Output the [x, y] coordinate of the center of the cell containing the given text.  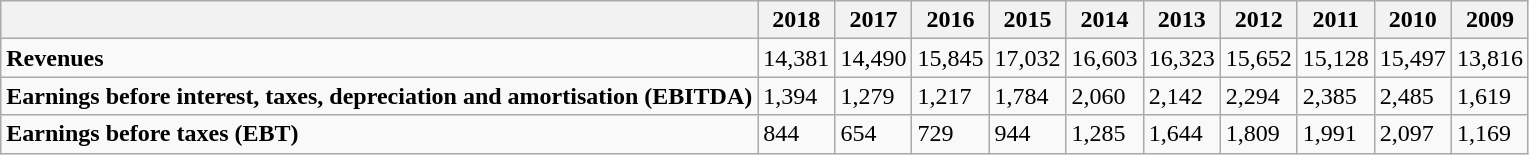
1,394 [796, 96]
1,169 [1490, 134]
2017 [874, 20]
2,385 [1336, 96]
2,097 [1412, 134]
Revenues [380, 58]
2009 [1490, 20]
1,285 [1104, 134]
15,497 [1412, 58]
729 [950, 134]
14,490 [874, 58]
14,381 [796, 58]
2011 [1336, 20]
1,619 [1490, 96]
Earnings before interest, taxes, depreciation and amortisation (EBITDA) [380, 96]
17,032 [1028, 58]
1,644 [1182, 134]
15,845 [950, 58]
1,809 [1258, 134]
16,323 [1182, 58]
1,784 [1028, 96]
944 [1028, 134]
2,060 [1104, 96]
844 [796, 134]
2,294 [1258, 96]
13,816 [1490, 58]
15,652 [1258, 58]
1,279 [874, 96]
2010 [1412, 20]
2015 [1028, 20]
2,485 [1412, 96]
15,128 [1336, 58]
654 [874, 134]
2014 [1104, 20]
1,991 [1336, 134]
2018 [796, 20]
1,217 [950, 96]
2016 [950, 20]
Earnings before taxes (EBT) [380, 134]
2012 [1258, 20]
16,603 [1104, 58]
2013 [1182, 20]
2,142 [1182, 96]
